Extract the (X, Y) coordinate from the center of the cell holding the provided text.  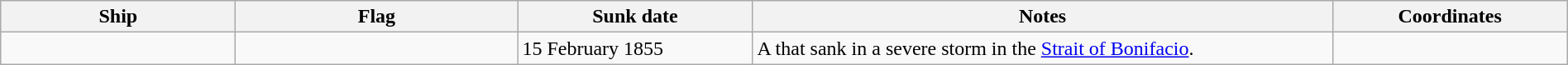
Notes (1042, 17)
Flag (377, 17)
A that sank in a severe storm in the Strait of Bonifacio. (1042, 48)
Coordinates (1450, 17)
15 February 1855 (635, 48)
Sunk date (635, 17)
Ship (118, 17)
